Extract the (x, y) coordinate from the center of the cell holding the provided text.  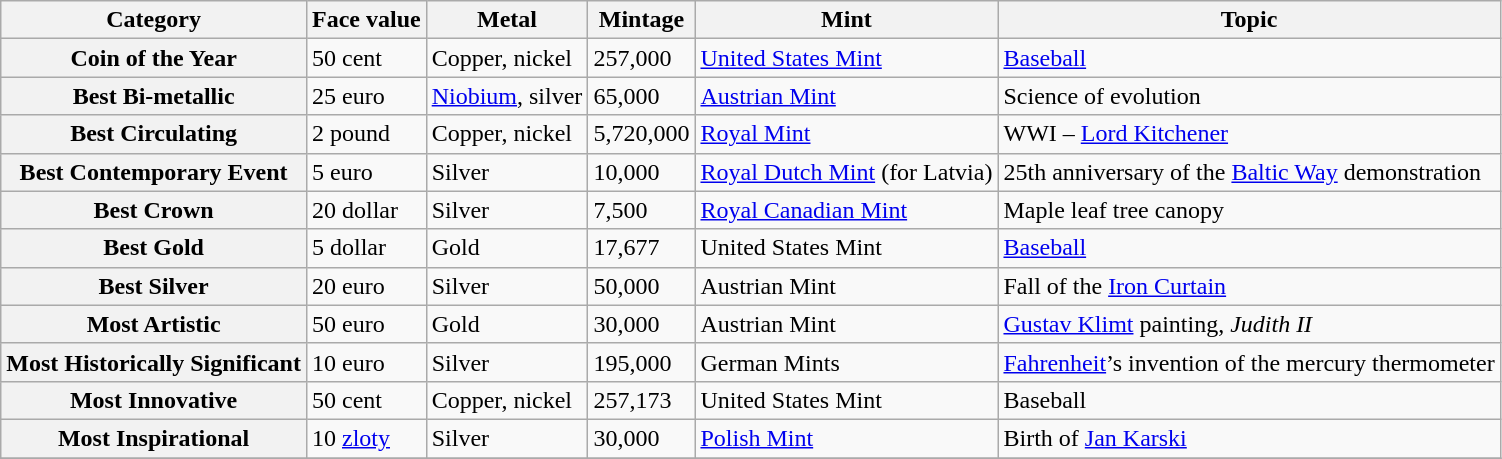
Royal Dutch Mint (for Latvia) (846, 172)
Best Silver (154, 286)
2 pound (366, 134)
5,720,000 (642, 134)
Most Innovative (154, 400)
5 euro (366, 172)
Most Artistic (154, 324)
5 dollar (366, 248)
Polish Mint (846, 438)
Best Circulating (154, 134)
Best Bi-metallic (154, 96)
Most Historically Significant (154, 362)
10 zloty (366, 438)
WWI – Lord Kitchener (1249, 134)
Science of evolution (1249, 96)
Niobium, silver (507, 96)
20 euro (366, 286)
Maple leaf tree canopy (1249, 210)
Royal Mint (846, 134)
10 euro (366, 362)
Fall of the Iron Curtain (1249, 286)
257,173 (642, 400)
Royal Canadian Mint (846, 210)
7,500 (642, 210)
65,000 (642, 96)
Topic (1249, 20)
25th anniversary of the Baltic Way demonstration (1249, 172)
Mintage (642, 20)
Gustav Klimt painting, Judith II (1249, 324)
Fahrenheit’s invention of the mercury thermometer (1249, 362)
Category (154, 20)
Best Contemporary Event (154, 172)
Mint (846, 20)
Coin of the Year (154, 58)
50,000 (642, 286)
25 euro (366, 96)
195,000 (642, 362)
17,677 (642, 248)
Best Gold (154, 248)
257,000 (642, 58)
Birth of Jan Karski (1249, 438)
Most Inspirational (154, 438)
10,000 (642, 172)
Best Crown (154, 210)
Metal (507, 20)
German Mints (846, 362)
50 euro (366, 324)
Face value (366, 20)
20 dollar (366, 210)
